Find where the given text appears and provide that cell's center as [X, Y] coordinate. 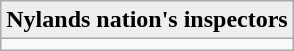
Nylands nation's inspectors [147, 20]
